Search for the cell housing the specified text and yield its [x, y] center coordinate. 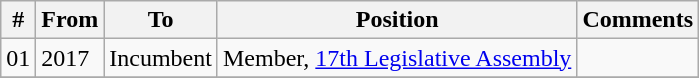
Incumbent [161, 58]
# [18, 20]
2017 [70, 58]
Member, 17th Legislative Assembly [396, 58]
Position [396, 20]
01 [18, 58]
From [70, 20]
Comments [638, 20]
To [161, 20]
